Scan for the cell matching the given text and deliver its (X, Y) coordinate at center. 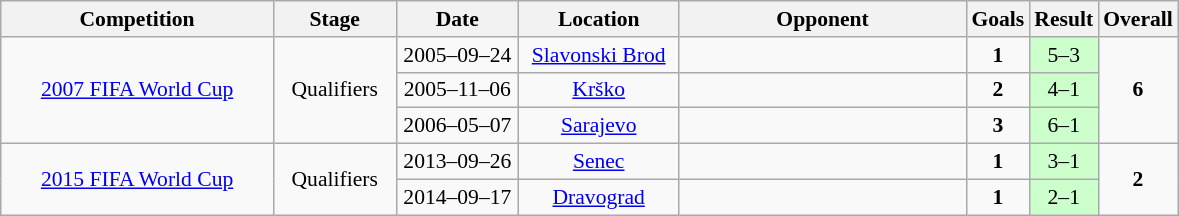
4–1 (1064, 90)
2005–09–24 (458, 55)
Senec (599, 162)
2013–09–26 (458, 162)
Competition (138, 19)
6–1 (1064, 126)
Slavonski Brod (599, 55)
Krško (599, 90)
5–3 (1064, 55)
Location (599, 19)
Result (1064, 19)
Dravograd (599, 197)
2015 FIFA World Cup (138, 180)
6 (1138, 90)
2005–11–06 (458, 90)
Sarajevo (599, 126)
Goals (998, 19)
2–1 (1064, 197)
2014–09–17 (458, 197)
Overall (1138, 19)
Opponent (823, 19)
3–1 (1064, 162)
2006–05–07 (458, 126)
Date (458, 19)
2007 FIFA World Cup (138, 90)
3 (998, 126)
Stage (334, 19)
